Pinpoint the cell where the given text exists, returning its (x, y) midpoint coordinate. 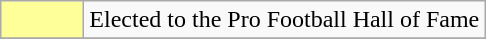
Elected to the Pro Football Hall of Fame (284, 20)
